Find where the given text appears and provide that cell's center as (x, y) coordinate. 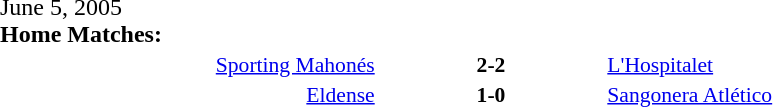
2-2 (492, 64)
